From the cell containing the given text, extract its center point as (X, Y) coordinate. 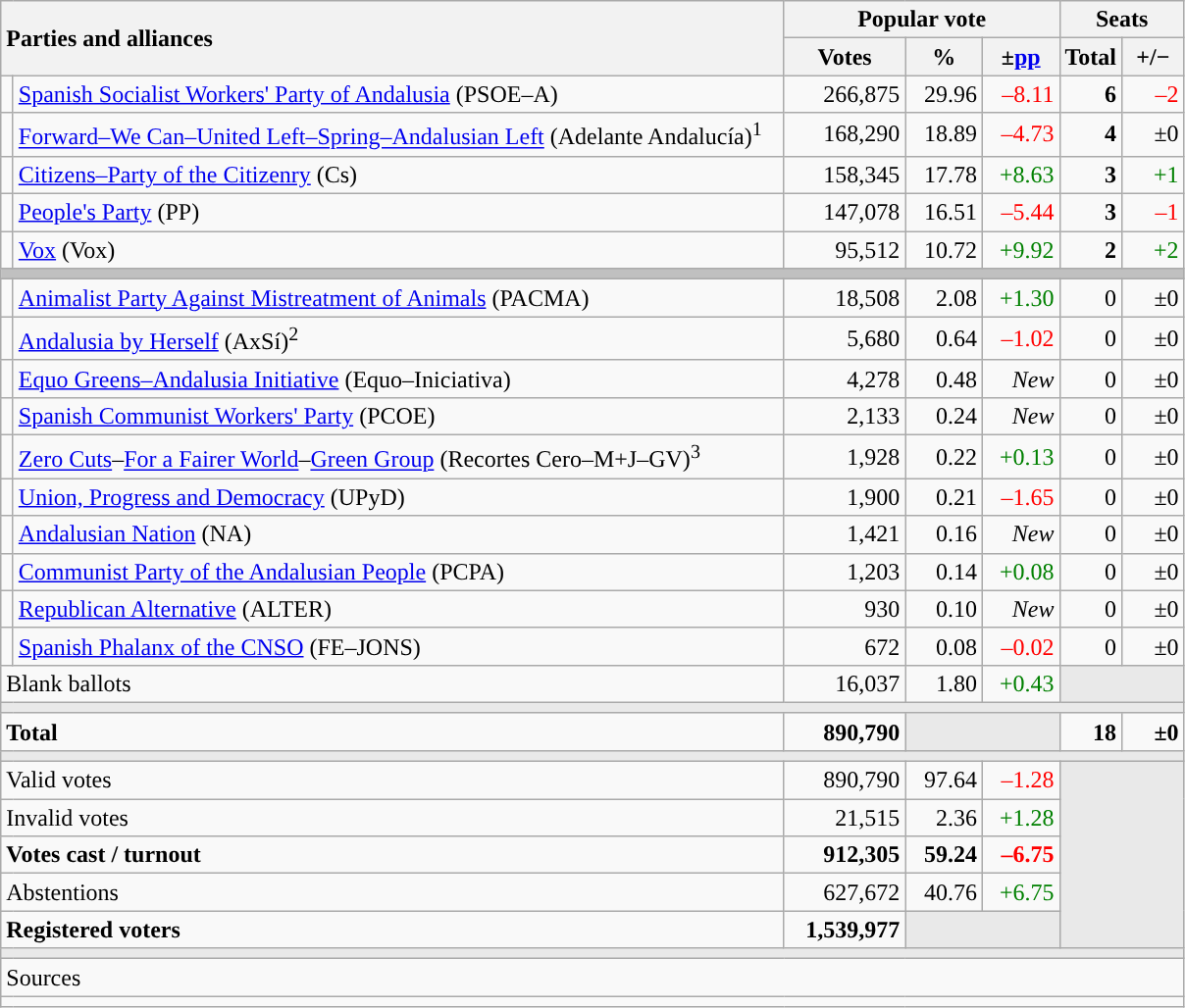
Republican Alternative (ALTER) (398, 609)
40.76 (944, 892)
2.08 (944, 298)
59.24 (944, 855)
Animalist Party Against Mistreatment of Animals (PACMA) (398, 298)
1,421 (845, 534)
6 (1091, 94)
5,680 (845, 339)
Popular vote (922, 20)
0.16 (944, 534)
+0.08 (1020, 572)
Seats (1122, 20)
Blank ballots (392, 683)
29.96 (944, 94)
Zero Cuts–For a Fairer World–Green Group (Recortes Cero–M+J–GV)3 (398, 457)
2,133 (845, 416)
Valid votes (392, 781)
Votes cast / turnout (392, 855)
–1.28 (1020, 781)
Abstentions (392, 892)
0.22 (944, 457)
Andalusian Nation (NA) (398, 534)
People's Party (PP) (398, 213)
–6.75 (1020, 855)
–4.73 (1020, 135)
1,900 (845, 497)
0.14 (944, 572)
–8.11 (1020, 94)
–1 (1154, 213)
1,539,977 (845, 930)
168,290 (845, 135)
18,508 (845, 298)
18 (1091, 731)
% (944, 57)
21,515 (845, 818)
0.21 (944, 497)
95,512 (845, 250)
+9.92 (1020, 250)
672 (845, 646)
930 (845, 609)
–1.02 (1020, 339)
0.64 (944, 339)
+0.43 (1020, 683)
–1.65 (1020, 497)
+/− (1154, 57)
Vox (Vox) (398, 250)
Communist Party of the Andalusian People (PCPA) (398, 572)
±pp (1020, 57)
–2 (1154, 94)
+8.63 (1020, 175)
16.51 (944, 213)
+6.75 (1020, 892)
18.89 (944, 135)
+1 (1154, 175)
Union, Progress and Democracy (UPyD) (398, 497)
17.78 (944, 175)
1,203 (845, 572)
–5.44 (1020, 213)
912,305 (845, 855)
1.80 (944, 683)
Spanish Phalanx of the CNSO (FE–JONS) (398, 646)
Parties and alliances (392, 38)
1,928 (845, 457)
0.10 (944, 609)
627,672 (845, 892)
Registered voters (392, 930)
0.48 (944, 378)
Spanish Communist Workers' Party (PCOE) (398, 416)
Forward–We Can–United Left–Spring–Andalusian Left (Adelante Andalucía)1 (398, 135)
97.64 (944, 781)
+0.13 (1020, 457)
Invalid votes (392, 818)
Equo Greens–Andalusia Initiative (Equo–Iniciativa) (398, 378)
4,278 (845, 378)
2.36 (944, 818)
Votes (845, 57)
+1.28 (1020, 818)
0.08 (944, 646)
+2 (1154, 250)
Andalusia by Herself (AxSí)2 (398, 339)
–0.02 (1020, 646)
4 (1091, 135)
Sources (592, 978)
2 (1091, 250)
+1.30 (1020, 298)
0.24 (944, 416)
16,037 (845, 683)
147,078 (845, 213)
266,875 (845, 94)
158,345 (845, 175)
Citizens–Party of the Citizenry (Cs) (398, 175)
10.72 (944, 250)
Spanish Socialist Workers' Party of Andalusia (PSOE–A) (398, 94)
